Identify which cell holds the provided text, then report its (x, y) central coordinate. 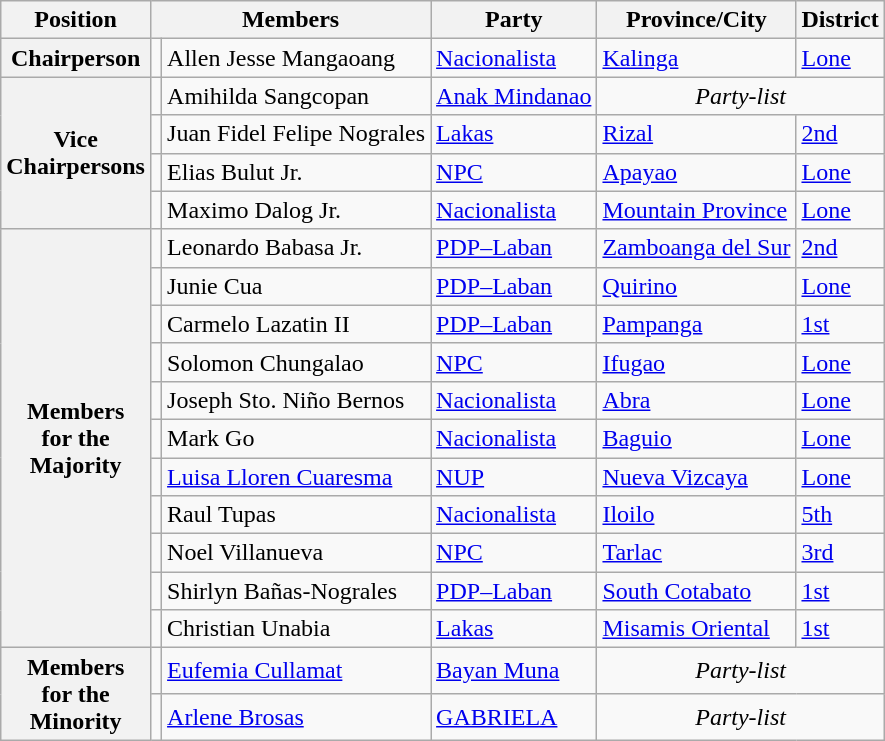
Mark Go (296, 438)
Bayan Muna (514, 671)
3rd (840, 553)
Juan Fidel Felipe Nograles (296, 134)
Christian Unabia (296, 629)
NUP (514, 477)
Shirlyn Bañas-Nograles (296, 591)
Luisa Lloren Cuaresma (296, 477)
Apayao (696, 172)
Abra (696, 400)
Membersfor theMinority (76, 694)
Joseph Sto. Niño Bernos (296, 400)
District (840, 20)
Membersfor theMajority (76, 438)
Elias Bulut Jr. (296, 172)
Rizal (696, 134)
Zamboanga del Sur (696, 248)
Party (514, 20)
Nueva Vizcaya (696, 477)
Solomon Chungalao (296, 362)
Carmelo Lazatin II (296, 324)
Chairperson (76, 58)
Raul Tupas (296, 515)
Position (76, 20)
Tarlac (696, 553)
Leonardo Babasa Jr. (296, 248)
Maximo Dalog Jr. (296, 210)
Arlene Brosas (296, 717)
Kalinga (696, 58)
Pampanga (696, 324)
5th (840, 515)
Junie Cua (296, 286)
Quirino (696, 286)
Anak Mindanao (514, 96)
Province/City (696, 20)
Mountain Province (696, 210)
Baguio (696, 438)
Iloilo (696, 515)
Members (290, 20)
Eufemia Cullamat (296, 671)
Noel Villanueva (296, 553)
Ifugao (696, 362)
Allen Jesse Mangaoang (296, 58)
GABRIELA (514, 717)
Misamis Oriental (696, 629)
ViceChairpersons (76, 153)
Amihilda Sangcopan (296, 96)
South Cotabato (696, 591)
